Output the [x, y] coordinate of the center of the cell containing the given text.  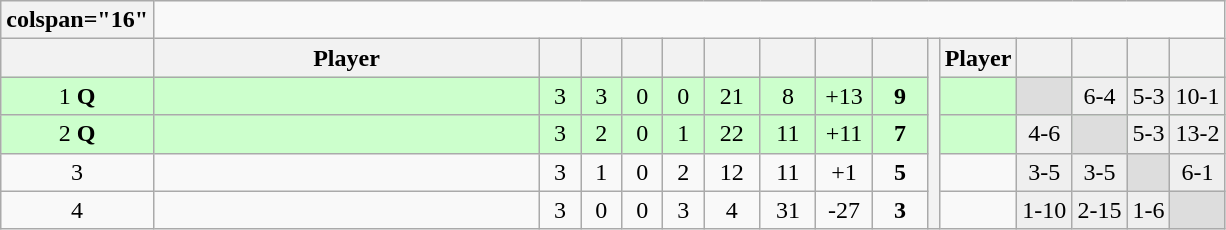
4-6 [1044, 134]
5 [900, 172]
21 [732, 96]
10-1 [1198, 96]
+11 [844, 134]
6-1 [1198, 172]
+1 [844, 172]
1-6 [1148, 210]
6-4 [1100, 96]
9 [900, 96]
2-15 [1100, 210]
+13 [844, 96]
2 Q [78, 134]
7 [900, 134]
colspan="16" [78, 20]
1 Q [78, 96]
-27 [844, 210]
8 [788, 96]
22 [732, 134]
13-2 [1198, 134]
31 [788, 210]
12 [732, 172]
1-10 [1044, 210]
